Find where the given text appears and provide that cell's center as [x, y] coordinate. 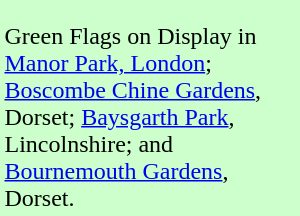
Green Flags on Display in Manor Park, London; Boscombe Chine Gardens, Dorset; Baysgarth Park, Lincolnshire; and Bournemouth Gardens, Dorset. [150, 117]
